From the cell containing the given text, extract its center point as [x, y] coordinate. 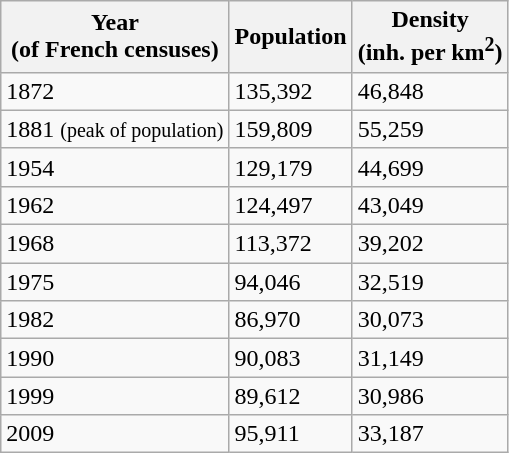
30,986 [430, 396]
94,046 [290, 282]
89,612 [290, 396]
1962 [115, 205]
44,699 [430, 167]
33,187 [430, 434]
2009 [115, 434]
1990 [115, 358]
113,372 [290, 244]
43,049 [430, 205]
30,073 [430, 320]
Density(inh. per km2) [430, 37]
Population [290, 37]
86,970 [290, 320]
46,848 [430, 91]
1872 [115, 91]
1982 [115, 320]
32,519 [430, 282]
90,083 [290, 358]
135,392 [290, 91]
55,259 [430, 129]
1999 [115, 396]
129,179 [290, 167]
124,497 [290, 205]
1881 (peak of population) [115, 129]
1975 [115, 282]
Year(of French censuses) [115, 37]
159,809 [290, 129]
95,911 [290, 434]
31,149 [430, 358]
39,202 [430, 244]
1968 [115, 244]
1954 [115, 167]
